Extract the (x, y) coordinate from the center of the cell holding the provided text.  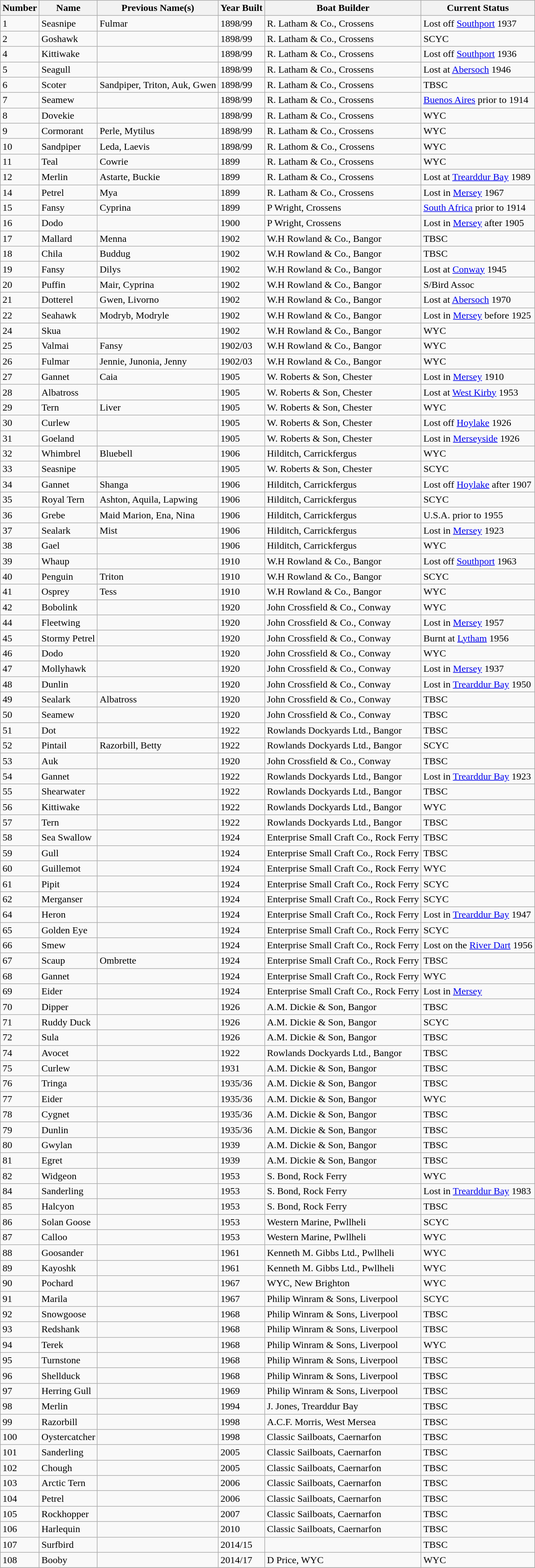
Sandpiper, Triton, Auk, Gwen (157, 85)
Lost at Abersoch 1946 (478, 69)
5 (20, 69)
Fleetwing (68, 623)
57 (20, 822)
52 (20, 746)
Whimbrel (68, 454)
55 (20, 792)
1900 (241, 223)
Merganser (68, 899)
72 (20, 1038)
Bobolink (68, 607)
64 (20, 914)
108 (20, 1560)
31 (20, 438)
Stormy Petrel (68, 638)
86 (20, 1222)
South Africa prior to 1914 (478, 208)
Cormorant (68, 131)
88 (20, 1253)
Arctic Tern (68, 1483)
37 (20, 530)
Halcyon (68, 1207)
Harlequin (68, 1529)
45 (20, 638)
Terek (68, 1345)
21 (20, 300)
Boat Builder (343, 8)
Seahawk (68, 315)
27 (20, 377)
96 (20, 1375)
54 (20, 776)
77 (20, 1099)
Sula (68, 1038)
19 (20, 269)
Astarte, Buckie (157, 177)
46 (20, 653)
17 (20, 239)
Lost in Trearddur Bay 1923 (478, 776)
Cowrie (157, 161)
Scaup (68, 961)
Triton (157, 576)
Shellduck (68, 1375)
Modryb, Modryle (157, 315)
14 (20, 193)
47 (20, 669)
Caia (157, 377)
56 (20, 807)
24 (20, 331)
Tess (157, 592)
Ruddy Duck (68, 1022)
53 (20, 761)
93 (20, 1329)
Gull (68, 853)
94 (20, 1345)
20 (20, 285)
91 (20, 1299)
Lost in Mersey (478, 992)
28 (20, 392)
Seagull (68, 69)
Razorbill, Betty (157, 746)
Mair, Cyprina (157, 285)
Sandpiper (68, 146)
Gwen, Livorno (157, 300)
101 (20, 1453)
Name (68, 8)
Lost in Trearddur Bay 1950 (478, 684)
9 (20, 131)
Egret (68, 1160)
32 (20, 454)
Jennie, Junonia, Jenny (157, 361)
Golden Eye (68, 930)
Maid Marion, Ena, Nina (157, 515)
Royal Tern (68, 500)
Lost in Mersey 1937 (478, 669)
62 (20, 899)
R. Lathom & Co., Crossens (343, 146)
40 (20, 576)
Burnt at Lytham 1956 (478, 638)
84 (20, 1191)
Shearwater (68, 792)
Gwylan (68, 1145)
16 (20, 223)
Lost in Mersey after 1905 (478, 223)
29 (20, 407)
33 (20, 469)
Mollyhawk (68, 669)
Lost in Mersey 1910 (478, 377)
105 (20, 1514)
WYC, New Brighton (343, 1283)
66 (20, 945)
Buddug (157, 254)
U.S.A. prior to 1955 (478, 515)
Puffin (68, 285)
Ombrette (157, 961)
75 (20, 1068)
22 (20, 315)
J. Jones, Trearddur Bay (343, 1406)
Osprey (68, 592)
D Price, WYC (343, 1560)
Oystercatcher (68, 1437)
26 (20, 361)
104 (20, 1499)
12 (20, 177)
Skua (68, 331)
Marila (68, 1299)
35 (20, 500)
48 (20, 684)
87 (20, 1237)
30 (20, 423)
Cyprina (157, 208)
Widgeon (68, 1176)
Redshank (68, 1329)
Goosander (68, 1253)
76 (20, 1084)
2010 (241, 1529)
Bluebell (157, 454)
67 (20, 961)
Goeland (68, 438)
Snowgoose (68, 1314)
Rockhopper (68, 1514)
1 (20, 23)
15 (20, 208)
79 (20, 1130)
Chila (68, 254)
Turnstone (68, 1360)
Dotterel (68, 300)
Lost in Trearddur Bay 1983 (478, 1191)
Calloo (68, 1237)
Previous Name(s) (157, 8)
10 (20, 146)
Whaup (68, 561)
Lost at Abersoch 1970 (478, 300)
Liver (157, 407)
Number (20, 8)
2 (20, 39)
Dilys (157, 269)
Mallard (68, 239)
100 (20, 1437)
Auk (68, 761)
Razorbill (68, 1421)
11 (20, 161)
60 (20, 868)
Tringa (68, 1084)
Goshawk (68, 39)
39 (20, 561)
S/Bird Assoc (478, 285)
Lost off Hoylake after 1907 (478, 484)
Valmai (68, 346)
Lost at Conway 1945 (478, 269)
44 (20, 623)
Lost in Trearddur Bay 1947 (478, 914)
Pochard (68, 1283)
7 (20, 100)
Dipper (68, 1007)
68 (20, 976)
Lost off Southport 1937 (478, 23)
42 (20, 607)
Lost off Southport 1936 (478, 54)
36 (20, 515)
Buenos Aires prior to 1914 (478, 100)
Penguin (68, 576)
Shanga (157, 484)
92 (20, 1314)
61 (20, 884)
Solan Goose (68, 1222)
41 (20, 592)
Lost in Mersey 1923 (478, 530)
2014/15 (241, 1545)
8 (20, 115)
Gael (68, 546)
Heron (68, 914)
89 (20, 1268)
Lost at West Kirby 1953 (478, 392)
95 (20, 1360)
34 (20, 484)
Chough (68, 1468)
58 (20, 838)
Booby (68, 1560)
102 (20, 1468)
90 (20, 1283)
1994 (241, 1406)
98 (20, 1406)
Mya (157, 193)
Smew (68, 945)
Pipit (68, 884)
74 (20, 1053)
Dovekie (68, 115)
82 (20, 1176)
65 (20, 930)
81 (20, 1160)
Lost off Southport 1963 (478, 561)
80 (20, 1145)
Lost off Hoylake 1926 (478, 423)
1969 (241, 1391)
99 (20, 1421)
97 (20, 1391)
Scoter (68, 85)
4 (20, 54)
70 (20, 1007)
Menna (157, 239)
Avocet (68, 1053)
Leda, Laevis (157, 146)
59 (20, 853)
Kayoshk (68, 1268)
Teal (68, 161)
Year Built (241, 8)
107 (20, 1545)
6 (20, 85)
Cygnet (68, 1114)
Dot (68, 730)
18 (20, 254)
Guillemot (68, 868)
Lost on the River Dart 1956 (478, 945)
Perle, Mytilus (157, 131)
25 (20, 346)
71 (20, 1022)
A.C.F. Morris, West Mersea (343, 1421)
38 (20, 546)
Current Status (478, 8)
69 (20, 992)
106 (20, 1529)
Surfbird (68, 1545)
50 (20, 715)
103 (20, 1483)
Lost at Trearddur Bay 1989 (478, 177)
Mist (157, 530)
Lost in Merseyside 1926 (478, 438)
Lost in Mersey 1967 (478, 193)
51 (20, 730)
Lost in Mersey 1957 (478, 623)
Ashton, Aquila, Lapwing (157, 500)
49 (20, 700)
1931 (241, 1068)
Lost in Mersey before 1925 (478, 315)
Sea Swallow (68, 838)
Pintail (68, 746)
78 (20, 1114)
Herring Gull (68, 1391)
2014/17 (241, 1560)
Grebe (68, 515)
2007 (241, 1514)
85 (20, 1207)
